Determine the (x, y) coordinate at the center of the cell enclosing the given text.  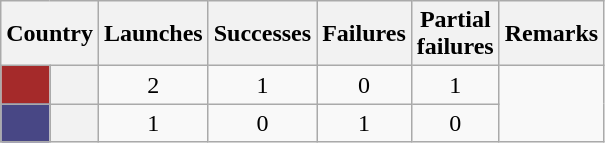
Launches (153, 34)
Remarks (551, 34)
Partialfailures (455, 34)
Successes (262, 34)
Country (50, 34)
Failures (364, 34)
2 (153, 85)
